Find where the given text appears and provide that cell's center as [X, Y] coordinate. 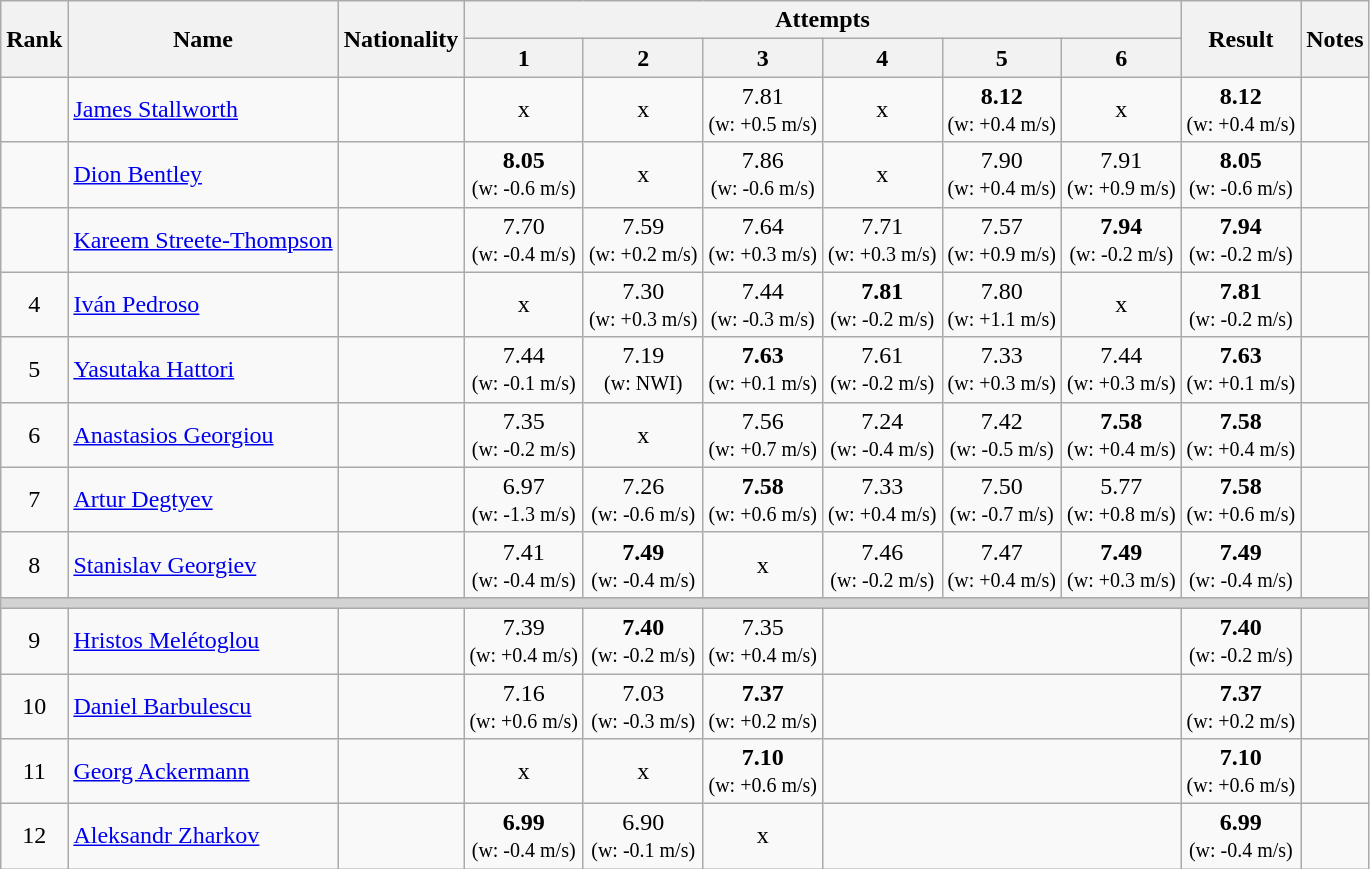
7.81 (w: -0.2 m/s) [1241, 304]
Notes [1335, 39]
Hristos Melétoglou [203, 640]
7.47(w: +0.4 m/s) [1002, 564]
8.12(w: +0.4 m/s) [1002, 110]
6.97(w: -1.3 m/s) [524, 500]
7.58(w: +0.4 m/s) [1122, 434]
7.70(w: -0.4 m/s) [524, 240]
7.91(w: +0.9 m/s) [1122, 174]
7.35(w: +0.4 m/s) [763, 640]
Dion Bentley [203, 174]
7.44(w: -0.3 m/s) [763, 304]
7.37(w: +0.2 m/s) [763, 706]
7.37 (w: +0.2 m/s) [1241, 706]
Stanislav Georgiev [203, 564]
Artur Degtyev [203, 500]
7.49 (w: -0.4 m/s) [1241, 564]
7.24(w: -0.4 m/s) [882, 434]
7.44(w: +0.3 m/s) [1122, 370]
7.46(w: -0.2 m/s) [882, 564]
6.90(w: -0.1 m/s) [643, 836]
7.41(w: -0.4 m/s) [524, 564]
Attempts [822, 20]
7.30(w: +0.3 m/s) [643, 304]
7.16(w: +0.6 m/s) [524, 706]
Nationality [401, 39]
Daniel Barbulescu [203, 706]
Aleksandr Zharkov [203, 836]
7.33(w: +0.4 m/s) [882, 500]
3 [763, 58]
Yasutaka Hattori [203, 370]
Iván Pedroso [203, 304]
8.05(w: -0.6 m/s) [524, 174]
7.35(w: -0.2 m/s) [524, 434]
7.57(w: +0.9 m/s) [1002, 240]
Result [1241, 39]
Kareem Streete-Thompson [203, 240]
7.58 (w: +0.6 m/s) [1241, 500]
7.40 (w: -0.2 m/s) [1241, 640]
8 [34, 564]
7.63 (w: +0.1 m/s) [1241, 370]
7.03(w: -0.3 m/s) [643, 706]
1 [524, 58]
7.80(w: +1.1 m/s) [1002, 304]
7.10 (w: +0.6 m/s) [1241, 772]
7.94 (w: -0.2 m/s) [1241, 240]
2 [643, 58]
7.59(w: +0.2 m/s) [643, 240]
7.10(w: +0.6 m/s) [763, 772]
9 [34, 640]
7.94(w: -0.2 m/s) [1122, 240]
Rank [34, 39]
Name [203, 39]
7.71(w: +0.3 m/s) [882, 240]
7.61(w: -0.2 m/s) [882, 370]
Anastasios Georgiou [203, 434]
7.64(w: +0.3 m/s) [763, 240]
10 [34, 706]
7.63(w: +0.1 m/s) [763, 370]
7.58 (w: +0.4 m/s) [1241, 434]
11 [34, 772]
James Stallworth [203, 110]
7.44(w: -0.1 m/s) [524, 370]
6.99 (w: -0.4 m/s) [1241, 836]
Georg Ackermann [203, 772]
6.99(w: -0.4 m/s) [524, 836]
8.12 (w: +0.4 m/s) [1241, 110]
12 [34, 836]
7.90(w: +0.4 m/s) [1002, 174]
8.05 (w: -0.6 m/s) [1241, 174]
7.81(w: -0.2 m/s) [882, 304]
7.50(w: -0.7 m/s) [1002, 500]
7.56(w: +0.7 m/s) [763, 434]
5.77(w: +0.8 m/s) [1122, 500]
7.49(w: +0.3 m/s) [1122, 564]
7.58(w: +0.6 m/s) [763, 500]
7.49(w: -0.4 m/s) [643, 564]
7.26(w: -0.6 m/s) [643, 500]
7.33(w: +0.3 m/s) [1002, 370]
7.86(w: -0.6 m/s) [763, 174]
7.42(w: -0.5 m/s) [1002, 434]
7.19(w: NWI) [643, 370]
7.40(w: -0.2 m/s) [643, 640]
7 [34, 500]
7.39(w: +0.4 m/s) [524, 640]
7.81(w: +0.5 m/s) [763, 110]
